Return (x, y) of the center of cell containing provided text 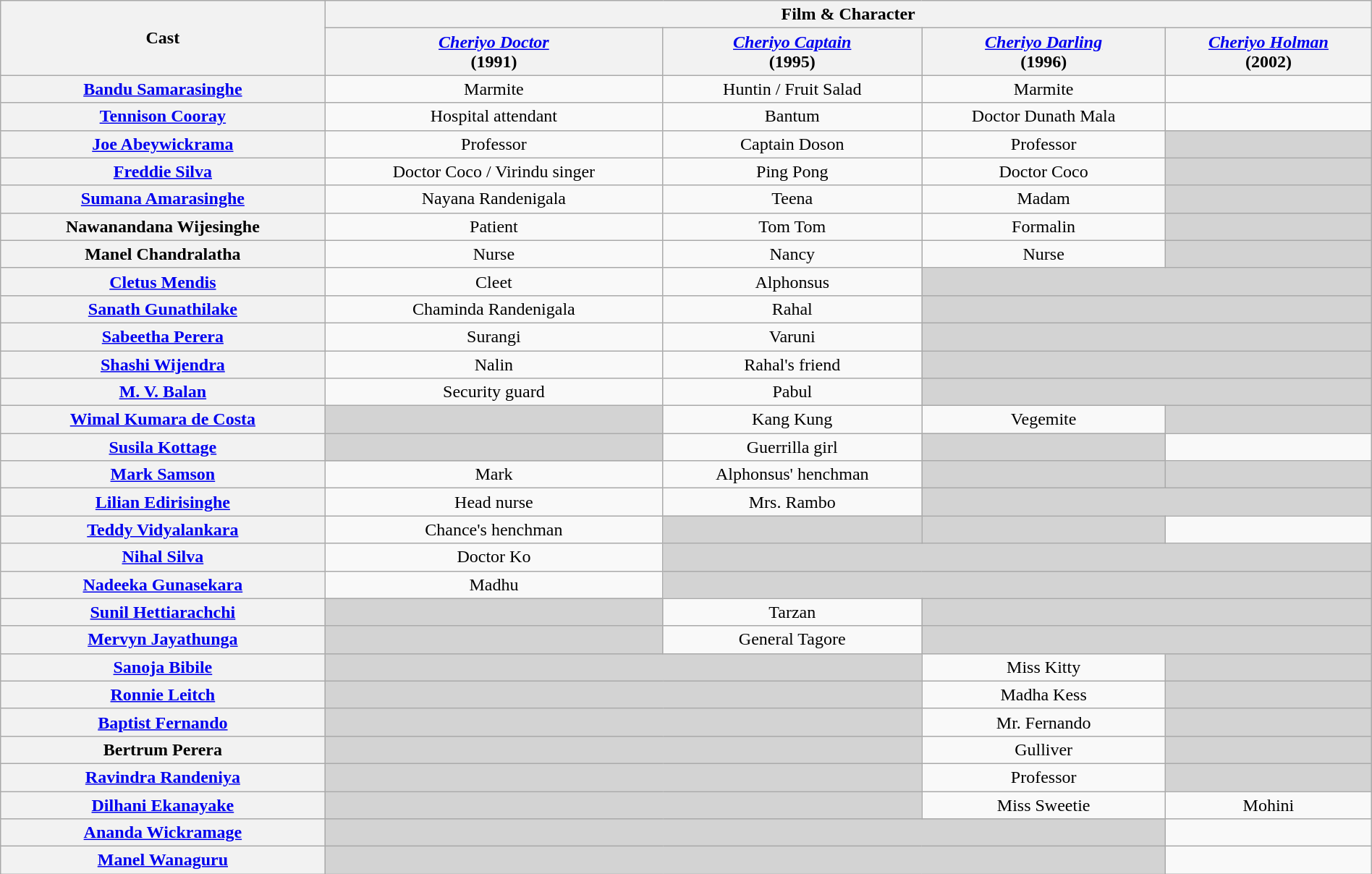
Freddie Silva (163, 171)
Rahal (792, 309)
Wimal Kumara de Costa (163, 420)
Film & Character (848, 14)
Mark (494, 475)
Ronnie Leitch (163, 695)
Tarzan (792, 612)
Bandu Samarasinghe (163, 89)
Mervyn Jayathunga (163, 640)
Bantum (792, 116)
General Tagore (792, 640)
Manel Chandralatha (163, 254)
Baptist Fernando (163, 722)
Teena (792, 199)
Sabeetha Perera (163, 336)
Nawanandana Wijesinghe (163, 226)
Miss Kitty (1043, 667)
Gulliver (1043, 750)
Rahal's friend (792, 364)
Cast (163, 38)
Cheriyo Holman (2002) (1269, 52)
Varuni (792, 336)
Lilian Edirisinghe (163, 502)
Tom Tom (792, 226)
Head nurse (494, 502)
Patient (494, 226)
Cheriyo Darling (1996) (1043, 52)
Ananda Wickramage (163, 833)
Doctor Coco / Virindu singer (494, 171)
Ping Pong (792, 171)
Miss Sweetie (1043, 805)
Sanath Gunathilake (163, 309)
Mr. Fernando (1043, 722)
Shashi Wijendra (163, 364)
Chance's henchman (494, 530)
Doctor Dunath Mala (1043, 116)
Madhu (494, 585)
Nadeeka Gunasekara (163, 585)
Alphonsus (792, 281)
Doctor Coco (1043, 171)
Mohini (1269, 805)
Huntin / Fruit Salad (792, 89)
Vegemite (1043, 420)
Cletus Mendis (163, 281)
Hospital attendant (494, 116)
M. V. Balan (163, 392)
Ravindra Randeniya (163, 777)
Pabul (792, 392)
Captain Doson (792, 144)
Dilhani Ekanayake (163, 805)
Chaminda Randenigala (494, 309)
Mark Samson (163, 475)
Joe Abeywickrama (163, 144)
Nihal Silva (163, 557)
Sunil Hettiarachchi (163, 612)
Tennison Cooray (163, 116)
Madha Kess (1043, 695)
Formalin (1043, 226)
Security guard (494, 392)
Cheriyo Captain (1995) (792, 52)
Guerrilla girl (792, 447)
Sanoja Bibile (163, 667)
Bertrum Perera (163, 750)
Teddy Vidyalankara (163, 530)
Kang Kung (792, 420)
Cleet (494, 281)
Alphonsus' henchman (792, 475)
Madam (1043, 199)
Susila Kottage (163, 447)
Surangi (494, 336)
Nancy (792, 254)
Manel Wanaguru (163, 860)
Nalin (494, 364)
Sumana Amarasinghe (163, 199)
Nayana Randenigala (494, 199)
Doctor Ko (494, 557)
Mrs. Rambo (792, 502)
Cheriyo Doctor (1991) (494, 52)
